Return the (x, y) coordinate for the center point of the cell that contains the specified text.  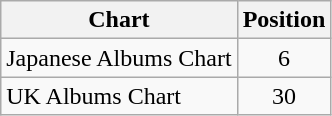
30 (284, 96)
Japanese Albums Chart (119, 58)
Chart (119, 20)
6 (284, 58)
UK Albums Chart (119, 96)
Position (284, 20)
